Extract the [X, Y] coordinate from the center of the cell holding the provided text.  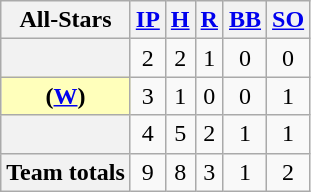
H [180, 20]
(W) [66, 96]
SO [288, 20]
9 [148, 172]
4 [148, 134]
8 [180, 172]
5 [180, 134]
R [209, 20]
BB [244, 20]
All-Stars [66, 20]
Team totals [66, 172]
IP [148, 20]
